Provide the [X, Y] coordinate of the cell's center where the given text is located.  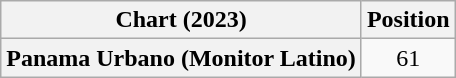
Chart (2023) [182, 20]
Position [408, 20]
61 [408, 58]
Panama Urbano (Monitor Latino) [182, 58]
